From the cell containing the given text, extract its center point as [X, Y] coordinate. 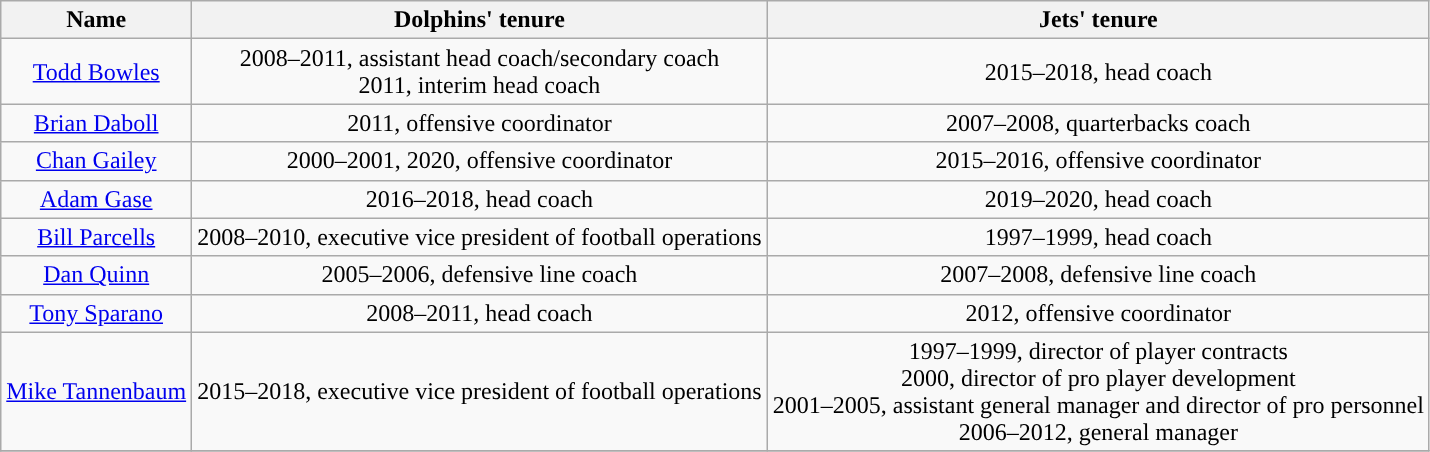
Mike Tannenbaum [96, 392]
Tony Sparano [96, 313]
2019–2020, head coach [1098, 199]
2005–2006, defensive line coach [480, 275]
Dolphins' tenure [480, 20]
2007–2008, quarterbacks coach [1098, 123]
2015–2018, executive vice president of football operations [480, 392]
1997–1999, head coach [1098, 237]
2007–2008, defensive line coach [1098, 275]
2015–2018, head coach [1098, 72]
Todd Bowles [96, 72]
Adam Gase [96, 199]
Bill Parcells [96, 237]
Brian Daboll [96, 123]
2012, offensive coordinator [1098, 313]
Dan Quinn [96, 275]
2008–2011, assistant head coach/secondary coach2011, interim head coach [480, 72]
2016–2018, head coach [480, 199]
2011, offensive coordinator [480, 123]
2008–2011, head coach [480, 313]
2008–2010, executive vice president of football operations [480, 237]
2000–2001, 2020, offensive coordinator [480, 161]
2015–2016, offensive coordinator [1098, 161]
Name [96, 20]
Chan Gailey [96, 161]
Jets' tenure [1098, 20]
